Detect which cell encompasses the target text, then output its [X, Y] center coordinate. 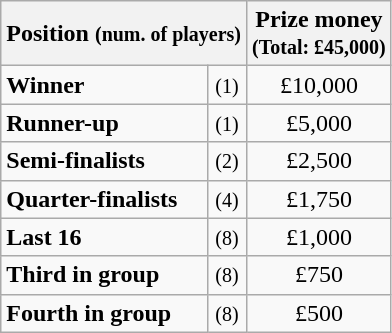
Winner [104, 85]
Fourth in group [104, 313]
Third in group [104, 275]
£1,000 [320, 237]
Position (num. of players) [124, 34]
£1,750 [320, 199]
£500 [320, 313]
(2) [228, 161]
£2,500 [320, 161]
Last 16 [104, 237]
Quarter-finalists [104, 199]
Semi-finalists [104, 161]
Runner-up [104, 123]
Prize money(Total: £45,000) [320, 34]
£10,000 [320, 85]
£5,000 [320, 123]
£750 [320, 275]
(4) [228, 199]
